Detect which cell encompasses the target text, then output its [X, Y] center coordinate. 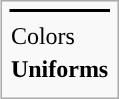
Uniforms [59, 69]
Colors [56, 36]
